Locate the cell with the specified text and output its (X, Y) center coordinate. 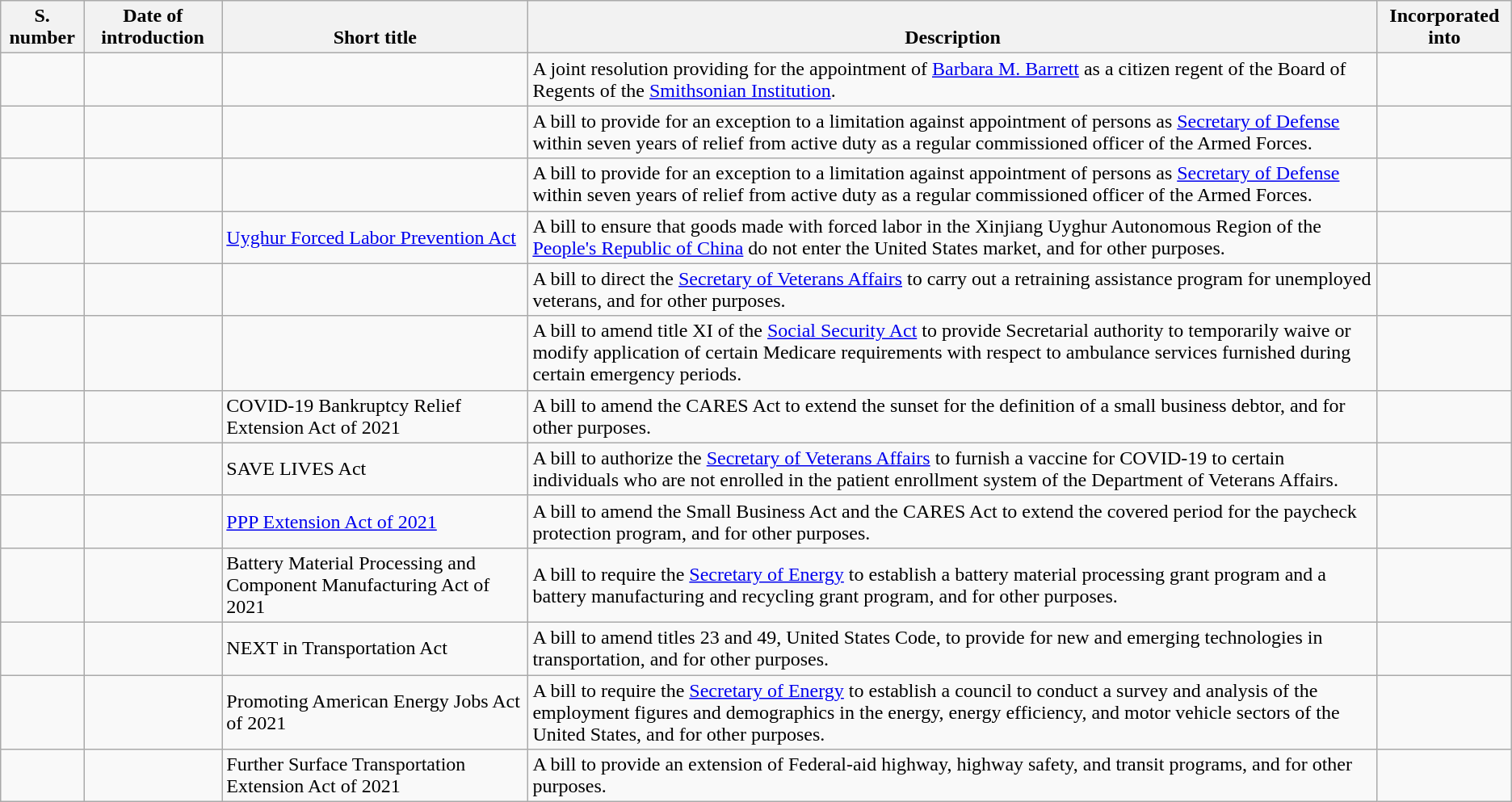
Uyghur Forced Labor Prevention Act (375, 237)
SAVE LIVES Act (375, 468)
Battery Material Processing and Component Manufacturing Act of 2021 (375, 585)
NEXT in Transportation Act (375, 648)
Promoting American Energy Jobs Act of 2021 (375, 712)
Incorporated into (1444, 27)
Further Surface Transportation Extension Act of 2021 (375, 775)
A bill to amend the CARES Act to extend the sunset for the definition of a small business debtor, and for other purposes. (953, 417)
A bill to amend titles 23 and 49, United States Code, to provide for new and emerging technologies in transportation, and for other purposes. (953, 648)
A bill to direct the Secretary of Veterans Affairs to carry out a retraining assistance program for unemployed veterans, and for other purposes. (953, 289)
Short title (375, 27)
A bill to provide an extension of Federal-aid highway, highway safety, and transit programs, and for other purposes. (953, 775)
A bill to amend the Small Business Act and the CARES Act to extend the covered period for the paycheck protection program, and for other purposes. (953, 522)
Description (953, 27)
PPP Extension Act of 2021 (375, 522)
COVID-19 Bankruptcy Relief Extension Act of 2021 (375, 417)
Date of introduction (153, 27)
S. number (42, 27)
A joint resolution providing for the appointment of Barbara M. Barrett as a citizen regent of the Board of Regents of the Smithsonian Institution. (953, 79)
